Scan for the cell matching the given text and deliver its [x, y] coordinate at center. 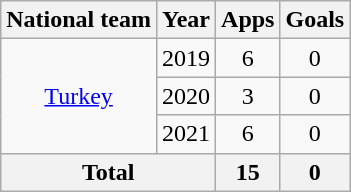
Turkey [79, 96]
3 [248, 96]
Total [108, 172]
2020 [186, 96]
2021 [186, 134]
National team [79, 20]
2019 [186, 58]
Goals [315, 20]
Year [186, 20]
Apps [248, 20]
15 [248, 172]
